From the cell containing the given text, extract its center point as (x, y) coordinate. 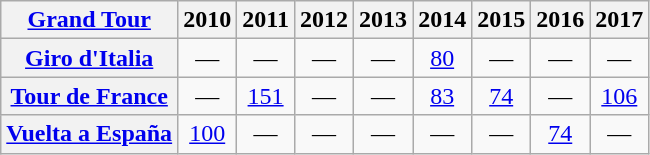
80 (442, 58)
Tour de France (90, 96)
2016 (560, 20)
100 (208, 134)
106 (620, 96)
83 (442, 96)
2011 (266, 20)
2013 (384, 20)
Vuelta a España (90, 134)
2014 (442, 20)
151 (266, 96)
2010 (208, 20)
2017 (620, 20)
2012 (324, 20)
Giro d'Italia (90, 58)
2015 (502, 20)
Grand Tour (90, 20)
